Return the (x, y) coordinate for the center point of the cell that contains the specified text.  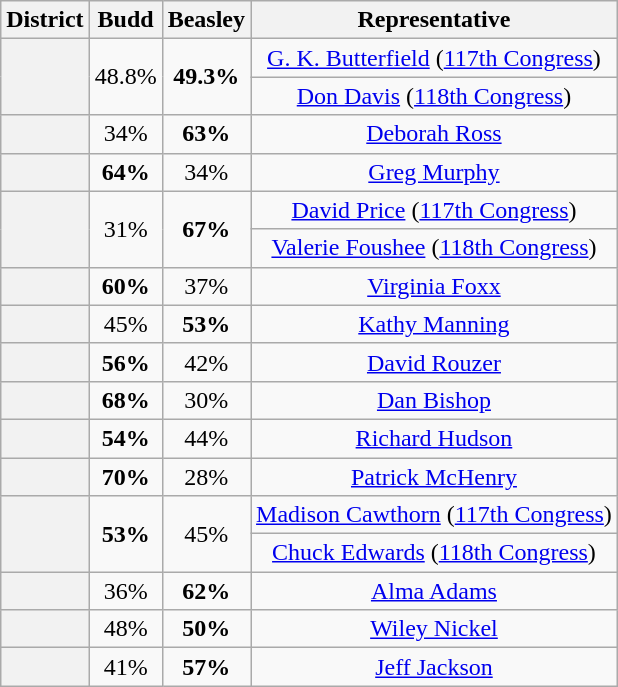
Greg Murphy (434, 172)
41% (126, 667)
Jeff Jackson (434, 667)
Valerie Foushee (118th Congress) (434, 248)
44% (206, 438)
67% (206, 229)
50% (206, 629)
Don Davis (118th Congress) (434, 96)
60% (126, 286)
Alma Adams (434, 591)
36% (126, 591)
Wiley Nickel (434, 629)
37% (206, 286)
Virginia Foxx (434, 286)
David Rouzer (434, 362)
Richard Hudson (434, 438)
64% (126, 172)
Patrick McHenry (434, 477)
Chuck Edwards (118th Congress) (434, 553)
Madison Cawthorn (117th Congress) (434, 515)
68% (126, 400)
49.3% (206, 77)
57% (206, 667)
Budd (126, 20)
28% (206, 477)
Beasley (206, 20)
42% (206, 362)
Deborah Ross (434, 134)
Kathy Manning (434, 324)
48% (126, 629)
30% (206, 400)
G. K. Butterfield (117th Congress) (434, 58)
70% (126, 477)
District (45, 20)
David Price (117th Congress) (434, 210)
Representative (434, 20)
62% (206, 591)
63% (206, 134)
48.8% (126, 77)
56% (126, 362)
31% (126, 229)
Dan Bishop (434, 400)
54% (126, 438)
